Return (X, Y) of the center of cell containing provided text 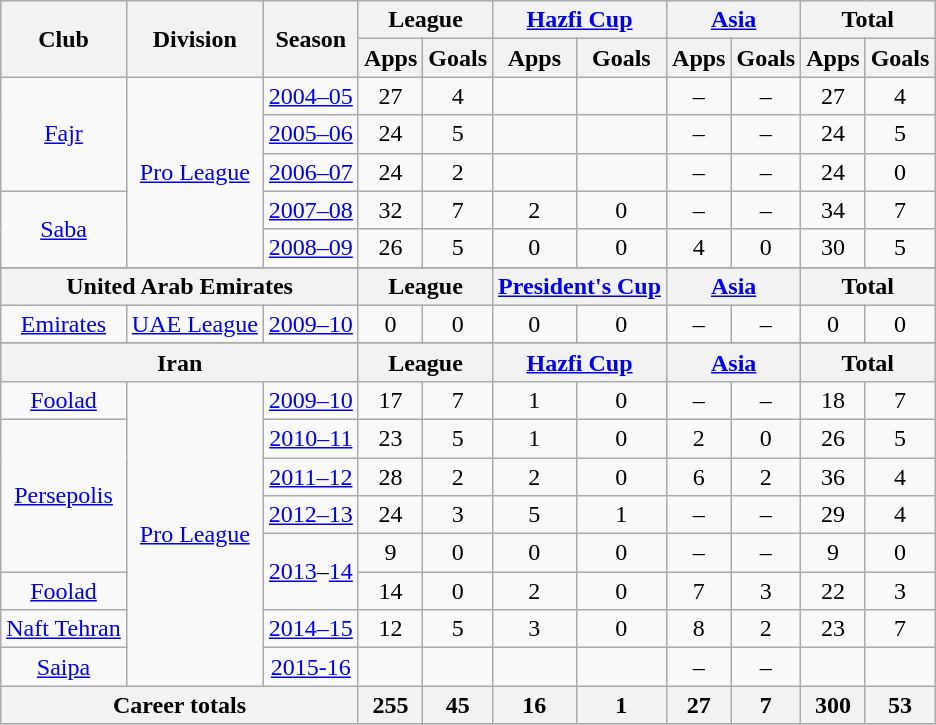
United Arab Emirates (180, 286)
16 (535, 705)
6 (699, 477)
2007–08 (310, 210)
34 (833, 210)
President's Cup (580, 286)
Persepolis (64, 495)
2005–06 (310, 134)
255 (390, 705)
Emirates (64, 324)
Iran (180, 362)
Saba (64, 229)
2008–09 (310, 248)
Naft Tehran (64, 629)
300 (833, 705)
17 (390, 400)
2010–11 (310, 438)
28 (390, 477)
UAE League (194, 324)
36 (833, 477)
45 (458, 705)
Career totals (180, 705)
Division (194, 39)
2011–12 (310, 477)
Club (64, 39)
18 (833, 400)
2014–15 (310, 629)
12 (390, 629)
2015-16 (310, 667)
30 (833, 248)
2006–07 (310, 172)
Saipa (64, 667)
8 (699, 629)
29 (833, 515)
22 (833, 591)
14 (390, 591)
32 (390, 210)
Fajr (64, 134)
2013–14 (310, 572)
2012–13 (310, 515)
Season (310, 39)
53 (900, 705)
2004–05 (310, 96)
